Scan for the cell matching the given text and deliver its (X, Y) coordinate at center. 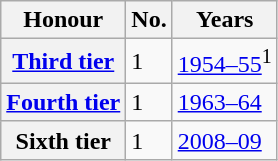
Third tier (64, 62)
2008–09 (224, 140)
No. (149, 20)
Honour (64, 20)
Years (224, 20)
1963–64 (224, 102)
Fourth tier (64, 102)
Sixth tier (64, 140)
1954–551 (224, 62)
